Locate the cell with the specified text and output its (X, Y) center coordinate. 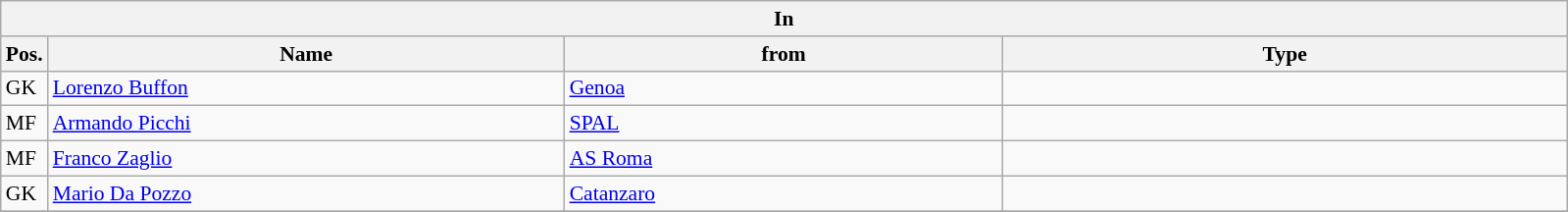
Lorenzo Buffon (306, 88)
Type (1285, 54)
Name (306, 54)
Catanzaro (784, 193)
from (784, 54)
Pos. (25, 54)
In (784, 19)
Armando Picchi (306, 124)
Franco Zaglio (306, 159)
Genoa (784, 88)
Mario Da Pozzo (306, 193)
AS Roma (784, 159)
SPAL (784, 124)
